Output the (X, Y) coordinate of the center of the cell containing the given text.  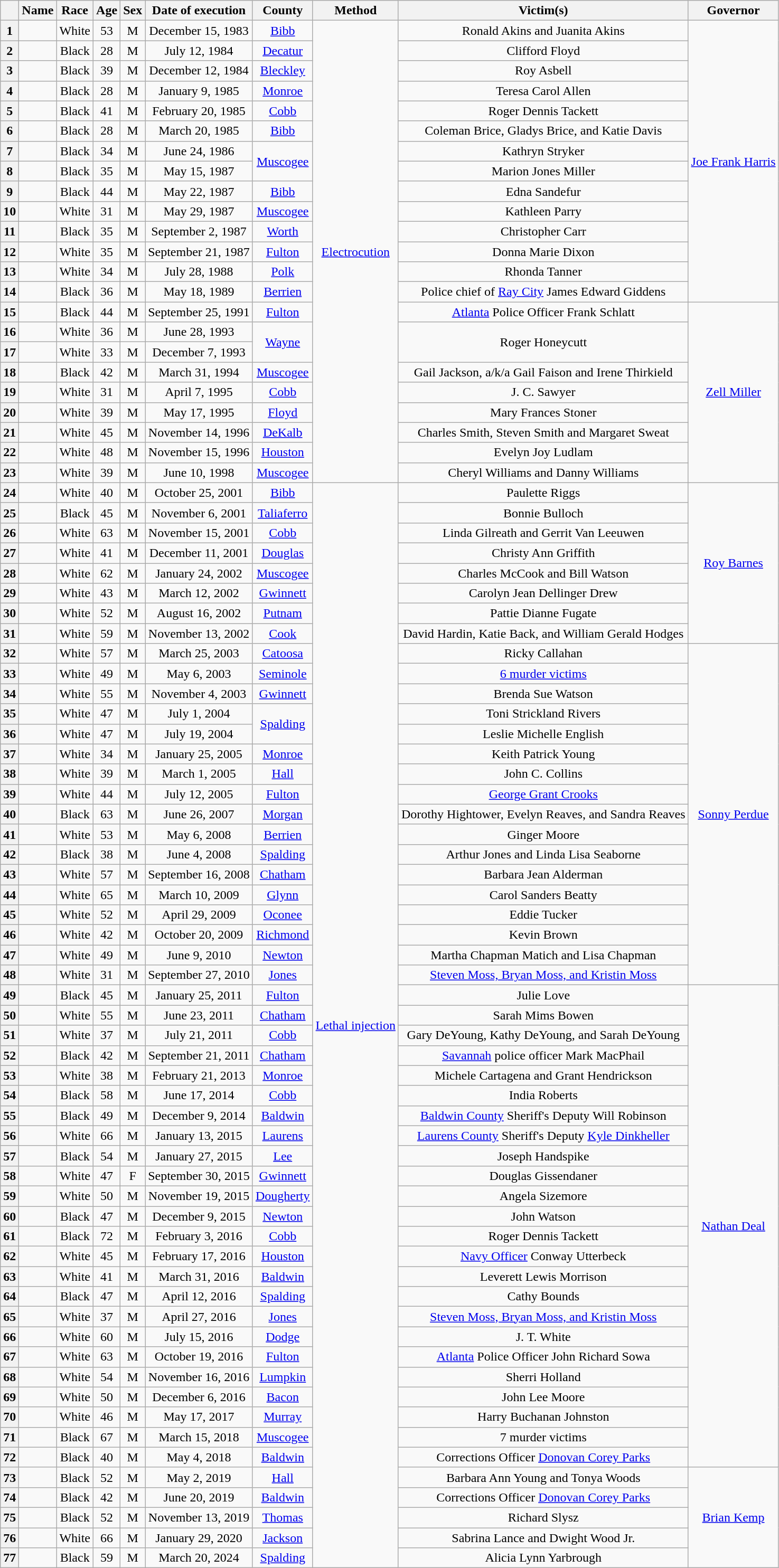
Electrocution (355, 251)
Clifford Floyd (543, 51)
7 murder victims (543, 1437)
December 12, 1984 (199, 71)
David Hardin, Katie Back, and William Gerald Hodges (543, 634)
Lee (283, 1156)
10 (10, 211)
September 21, 2011 (199, 1055)
February 17, 2016 (199, 1257)
June 9, 2010 (199, 955)
Taliaferro (283, 513)
Ricky Callahan (543, 654)
July 1, 2004 (199, 714)
18 (10, 372)
Harry Buchanan Johnston (543, 1417)
May 2, 2019 (199, 1477)
August 16, 2002 (199, 613)
Brenda Sue Watson (543, 694)
Baldwin County Sheriff's Deputy Will Robinson (543, 1116)
Rhonda Tanner (543, 272)
3 (10, 71)
Marion Jones Miller (543, 171)
December 9, 2015 (199, 1216)
June 17, 2014 (199, 1095)
9 (10, 191)
Barbara Ann Young and Tonya Woods (543, 1477)
23 (10, 473)
Atlanta Police Officer John Richard Sowa (543, 1357)
64 (10, 1297)
November 6, 2001 (199, 513)
Date of execution (199, 11)
June 24, 1986 (199, 151)
November 15, 1996 (199, 452)
Name (38, 11)
Bonnie Bulloch (543, 513)
Sherri Holland (543, 1377)
November 15, 2001 (199, 533)
Gail Jackson, a/k/a Gail Faison and Irene Thirkield (543, 372)
Governor (733, 11)
Kathleen Parry (543, 211)
July 19, 2004 (199, 734)
25 (10, 513)
May 17, 1995 (199, 412)
12 (10, 252)
Mary Frances Stoner (543, 412)
December 9, 2014 (199, 1116)
Thomas (283, 1517)
Carol Sanders Beatty (543, 895)
8 (10, 171)
January 25, 2005 (199, 754)
October 20, 2009 (199, 935)
6 (10, 131)
32 (10, 654)
John C. Collins (543, 774)
March 20, 1985 (199, 131)
73 (10, 1477)
13 (10, 272)
Sarah Mims Bowen (543, 1015)
September 30, 2015 (199, 1176)
March 31, 1994 (199, 372)
April 27, 2016 (199, 1317)
76 (10, 1538)
December 6, 2016 (199, 1397)
Christopher Carr (543, 231)
Evelyn Joy Ludlam (543, 452)
Worth (283, 231)
Kevin Brown (543, 935)
May 15, 1987 (199, 171)
May 29, 1987 (199, 211)
May 4, 2018 (199, 1457)
September 16, 2008 (199, 874)
December 7, 1993 (199, 352)
November 16, 2016 (199, 1377)
April 7, 1995 (199, 392)
January 9, 1985 (199, 91)
May 22, 1987 (199, 191)
Sabrina Lance and Dwight Wood Jr. (543, 1538)
Arthur Jones and Linda Lisa Seaborne (543, 854)
March 15, 2018 (199, 1437)
Gary DeYoung, Kathy DeYoung, and Sarah DeYoung (543, 1035)
Cheryl Williams and Danny Williams (543, 473)
May 6, 2003 (199, 674)
March 20, 2024 (199, 1558)
Jackson (283, 1538)
6 murder victims (543, 674)
February 21, 2013 (199, 1075)
Keith Patrick Young (543, 754)
70 (10, 1417)
Seminole (283, 674)
Richmond (283, 935)
October 25, 2001 (199, 493)
Dodge (283, 1337)
Wayne (283, 342)
September 2, 1987 (199, 231)
November 13, 2019 (199, 1517)
June 4, 2008 (199, 854)
January 25, 2011 (199, 995)
September 21, 1987 (199, 252)
Polk (283, 272)
Bleckley (283, 71)
Savannah police officer Mark MacPhail (543, 1055)
Putnam (283, 613)
Age (107, 11)
February 20, 1985 (199, 111)
November 4, 2003 (199, 694)
29 (10, 593)
71 (10, 1437)
Douglas (283, 553)
75 (10, 1517)
June 28, 1993 (199, 332)
Laurens (283, 1136)
68 (10, 1377)
January 29, 2020 (199, 1538)
26 (10, 533)
17 (10, 352)
January 13, 2015 (199, 1136)
May 6, 2008 (199, 834)
Eddie Tucker (543, 915)
Cook (283, 634)
Leverett Lewis Morrison (543, 1277)
December 11, 2001 (199, 553)
Decatur (283, 51)
1 (10, 31)
March 25, 2003 (199, 654)
November 13, 2002 (199, 634)
November 19, 2015 (199, 1196)
John Lee Moore (543, 1397)
July 12, 2005 (199, 794)
Michele Cartagena and Grant Hendrickson (543, 1075)
51 (10, 1035)
County (283, 11)
Victim(s) (543, 11)
April 12, 2016 (199, 1297)
Glynn (283, 895)
February 3, 2016 (199, 1236)
Roy Asbell (543, 71)
Navy Officer Conway Utterbeck (543, 1257)
Murray (283, 1417)
Catoosa (283, 654)
F (133, 1176)
Angela Sizemore (543, 1196)
Race (75, 11)
Sex (133, 11)
20 (10, 412)
Dorothy Hightower, Evelyn Reaves, and Sandra Reaves (543, 814)
July 15, 2016 (199, 1337)
Christy Ann Griffith (543, 553)
61 (10, 1236)
22 (10, 452)
Ronald Akins and Juanita Akins (543, 31)
June 26, 2007 (199, 814)
Donna Marie Dixon (543, 252)
September 27, 2010 (199, 975)
Bacon (283, 1397)
Linda Gilreath and Gerrit Van Leeuwen (543, 533)
Richard Slysz (543, 1517)
Julie Love (543, 995)
27 (10, 553)
Morgan (283, 814)
July 21, 2011 (199, 1035)
Cathy Bounds (543, 1297)
July 12, 1984 (199, 51)
May 18, 1989 (199, 292)
George Grant Crooks (543, 794)
4 (10, 91)
March 1, 2005 (199, 774)
Roger Honeycutt (543, 342)
March 10, 2009 (199, 895)
Dougherty (283, 1196)
March 31, 2016 (199, 1277)
John Watson (543, 1216)
Martha Chapman Matich and Lisa Chapman (543, 955)
Brian Kemp (733, 1517)
Joseph Handspike (543, 1156)
November 14, 1996 (199, 432)
Ginger Moore (543, 834)
Kathryn Stryker (543, 151)
April 29, 2009 (199, 915)
J. C. Sawyer (543, 392)
Toni Strickland Rivers (543, 714)
77 (10, 1558)
J. T. White (543, 1337)
16 (10, 332)
69 (10, 1397)
56 (10, 1136)
Laurens County Sheriff's Deputy Kyle Dinkheller (543, 1136)
June 10, 1998 (199, 473)
Charles McCook and Bill Watson (543, 573)
Paulette Riggs (543, 493)
5 (10, 111)
15 (10, 312)
19 (10, 392)
Oconee (283, 915)
January 27, 2015 (199, 1156)
December 15, 1983 (199, 31)
Barbara Jean Alderman (543, 874)
October 19, 2016 (199, 1357)
14 (10, 292)
21 (10, 432)
India Roberts (543, 1095)
Method (355, 11)
June 20, 2019 (199, 1497)
74 (10, 1497)
Roy Barnes (733, 563)
Nathan Deal (733, 1226)
Charles Smith, Steven Smith and Margaret Sweat (543, 432)
July 28, 1988 (199, 272)
Carolyn Jean Dellinger Drew (543, 593)
Pattie Dianne Fugate (543, 613)
Atlanta Police Officer Frank Schlatt (543, 312)
30 (10, 613)
September 25, 1991 (199, 312)
Leslie Michelle English (543, 734)
May 17, 2017 (199, 1417)
January 24, 2002 (199, 573)
Douglas Gissendaner (543, 1176)
June 23, 2011 (199, 1015)
2 (10, 51)
March 12, 2002 (199, 593)
Coleman Brice, Gladys Brice, and Katie Davis (543, 131)
Joe Frank Harris (733, 162)
Sonny Perdue (733, 814)
Teresa Carol Allen (543, 91)
Alicia Lynn Yarbrough (543, 1558)
Floyd (283, 412)
Zell Miller (733, 393)
24 (10, 493)
Edna Sandefur (543, 191)
7 (10, 151)
Lethal injection (355, 1025)
DeKalb (283, 432)
Lumpkin (283, 1377)
11 (10, 231)
Police chief of Ray City James Edward Giddens (543, 292)
